Determine the [x, y] coordinate at the center of the cell enclosing the given text.  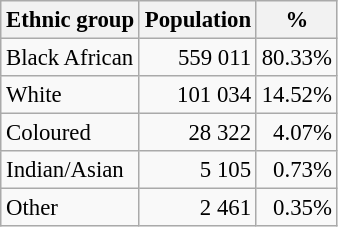
2 461 [198, 208]
0.35% [296, 208]
0.73% [296, 170]
80.33% [296, 58]
559 011 [198, 58]
Coloured [70, 133]
Ethnic group [70, 20]
White [70, 95]
Black African [70, 58]
% [296, 20]
Other [70, 208]
101 034 [198, 95]
Population [198, 20]
14.52% [296, 95]
Indian/Asian [70, 170]
4.07% [296, 133]
28 322 [198, 133]
5 105 [198, 170]
